Find where the given text appears and provide that cell's center as (x, y) coordinate. 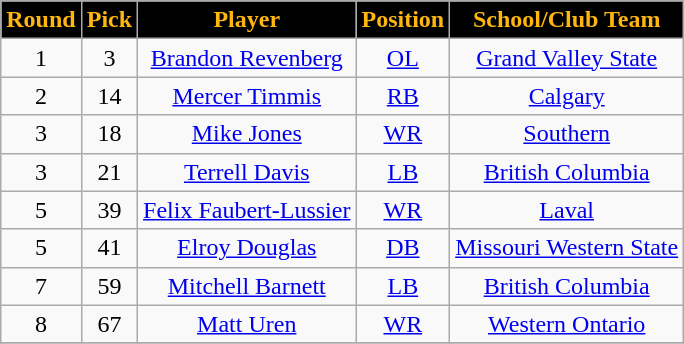
Round (41, 20)
Southern (567, 134)
Mike Jones (247, 134)
1 (41, 58)
Western Ontario (567, 324)
Mitchell Barnett (247, 286)
41 (109, 248)
Terrell Davis (247, 172)
8 (41, 324)
Calgary (567, 96)
2 (41, 96)
Missouri Western State (567, 248)
DB (403, 248)
Grand Valley State (567, 58)
67 (109, 324)
Pick (109, 20)
OL (403, 58)
Felix Faubert-Lussier (247, 210)
Brandon Revenberg (247, 58)
21 (109, 172)
Mercer Timmis (247, 96)
59 (109, 286)
Laval (567, 210)
School/Club Team (567, 20)
Position (403, 20)
Player (247, 20)
RB (403, 96)
14 (109, 96)
39 (109, 210)
Elroy Douglas (247, 248)
18 (109, 134)
Matt Uren (247, 324)
7 (41, 286)
